Search for the cell housing the specified text and yield its [x, y] center coordinate. 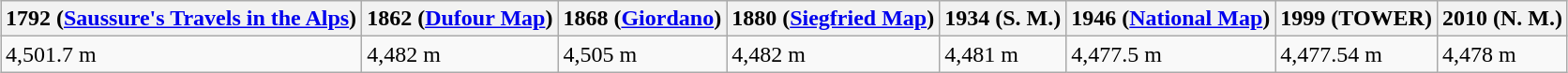
1880 (Siegfried Map) [833, 19]
4,481 m [1003, 54]
4,477.54 m [1356, 54]
2010 (N. M.) [1502, 19]
1934 (S. M.) [1003, 19]
1999 (TOWER) [1356, 19]
1868 (Giordano) [642, 19]
4,501.7 m [180, 54]
4,478 m [1502, 54]
4,477.5 m [1170, 54]
1946 (National Map) [1170, 19]
1862 (Dufour Map) [460, 19]
1792 (Saussure's Travels in the Alps) [180, 19]
4,505 m [642, 54]
